Scan for the cell matching the given text and deliver its (x, y) coordinate at center. 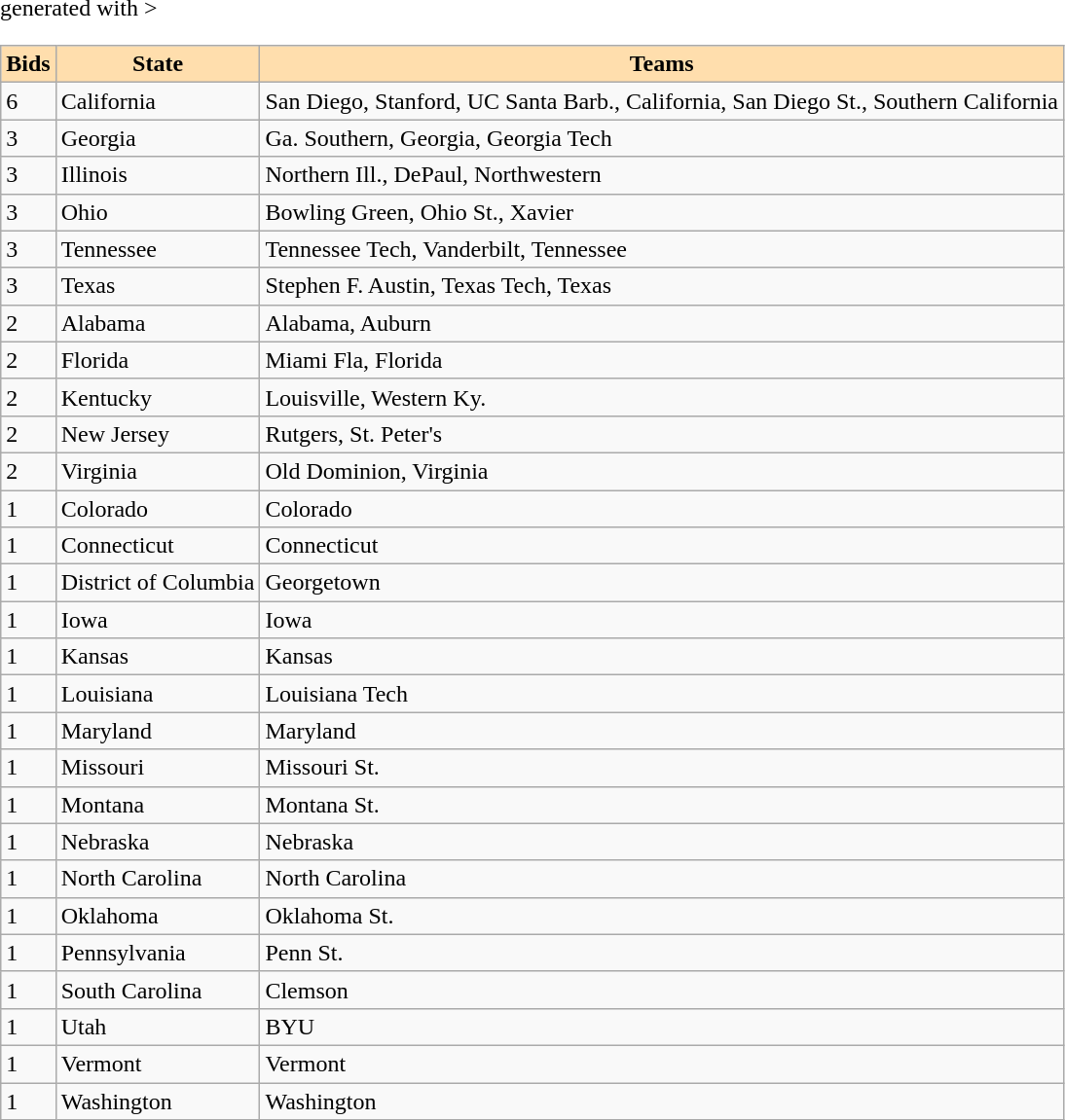
Penn St. (662, 953)
Kentucky (158, 397)
Tennessee (158, 249)
District of Columbia (158, 583)
Texas (158, 286)
Ohio (158, 212)
Georgia (158, 138)
Miami Fla, Florida (662, 360)
Teams (662, 64)
Louisville, Western Ky. (662, 397)
Missouri (158, 768)
Alabama (158, 323)
Utah (158, 1027)
Louisiana (158, 694)
Northern Ill., DePaul, Northwestern (662, 175)
Montana (158, 805)
Oklahoma St. (662, 916)
State (158, 64)
Missouri St. (662, 768)
New Jersey (158, 434)
Bids (28, 64)
6 (28, 101)
Bowling Green, Ohio St., Xavier (662, 212)
Montana St. (662, 805)
South Carolina (158, 990)
Stephen F. Austin, Texas Tech, Texas (662, 286)
Old Dominion, Virginia (662, 471)
Alabama, Auburn (662, 323)
Illinois (158, 175)
Virginia (158, 471)
California (158, 101)
San Diego, Stanford, UC Santa Barb., California, San Diego St., Southern California (662, 101)
BYU (662, 1027)
Tennessee Tech, Vanderbilt, Tennessee (662, 249)
Oklahoma (158, 916)
Ga. Southern, Georgia, Georgia Tech (662, 138)
Rutgers, St. Peter's (662, 434)
Georgetown (662, 583)
Pennsylvania (158, 953)
Florida (158, 360)
Louisiana Tech (662, 694)
Clemson (662, 990)
